From the cell containing the given text, extract its center point as (X, Y) coordinate. 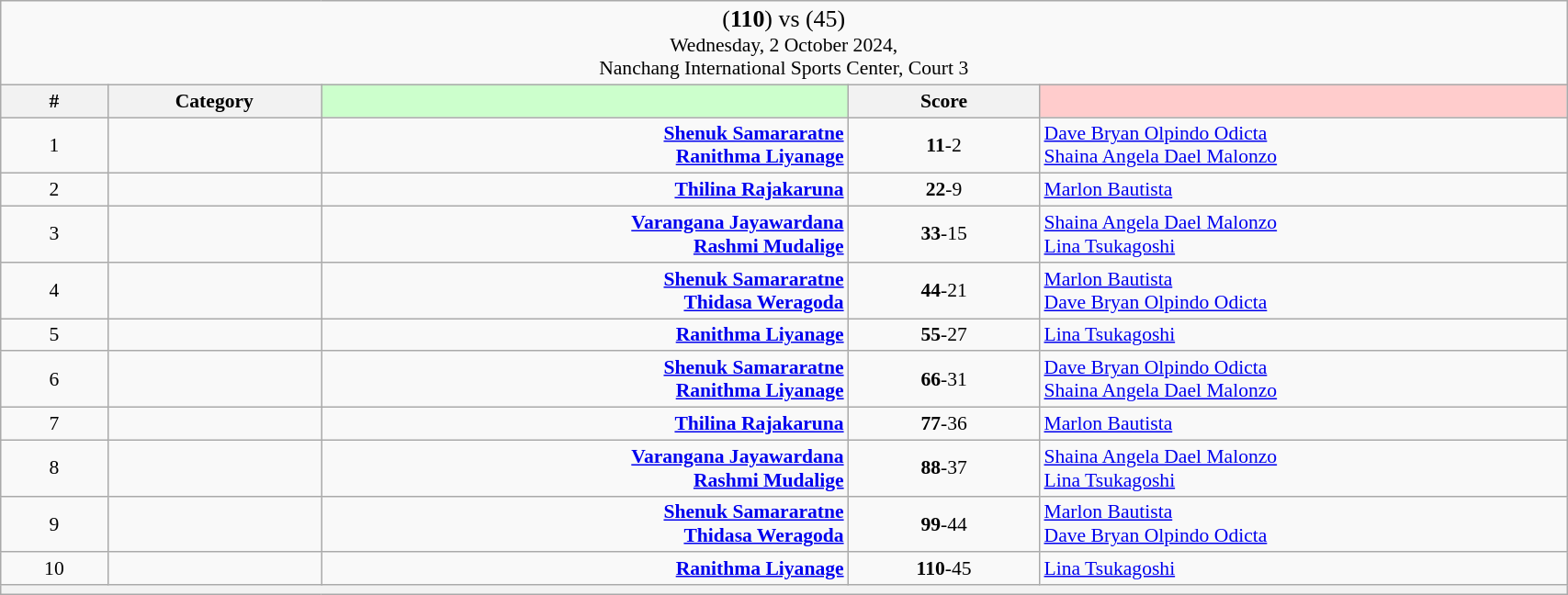
9 (54, 523)
44-21 (944, 290)
11-2 (944, 145)
22-9 (944, 190)
6 (54, 380)
3 (54, 235)
# (54, 101)
Category (215, 101)
110-45 (944, 569)
10 (54, 569)
8 (54, 468)
Score (944, 101)
(110) vs (45)Wednesday, 2 October 2024, Nanchang International Sports Center, Court 3 (784, 42)
99-44 (944, 523)
55-27 (944, 335)
88-37 (944, 468)
33-15 (944, 235)
2 (54, 190)
7 (54, 424)
1 (54, 145)
4 (54, 290)
77-36 (944, 424)
66-31 (944, 380)
5 (54, 335)
